Output the [X, Y] coordinate of the center of the cell containing the given text.  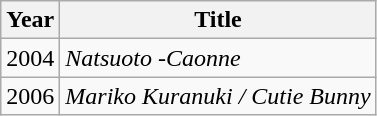
2004 [30, 58]
Title [218, 20]
Mariko Kuranuki / Cutie Bunny [218, 96]
Year [30, 20]
2006 [30, 96]
Natsuoto -Caonne [218, 58]
